From the cell containing the given text, extract its center point as (X, Y) coordinate. 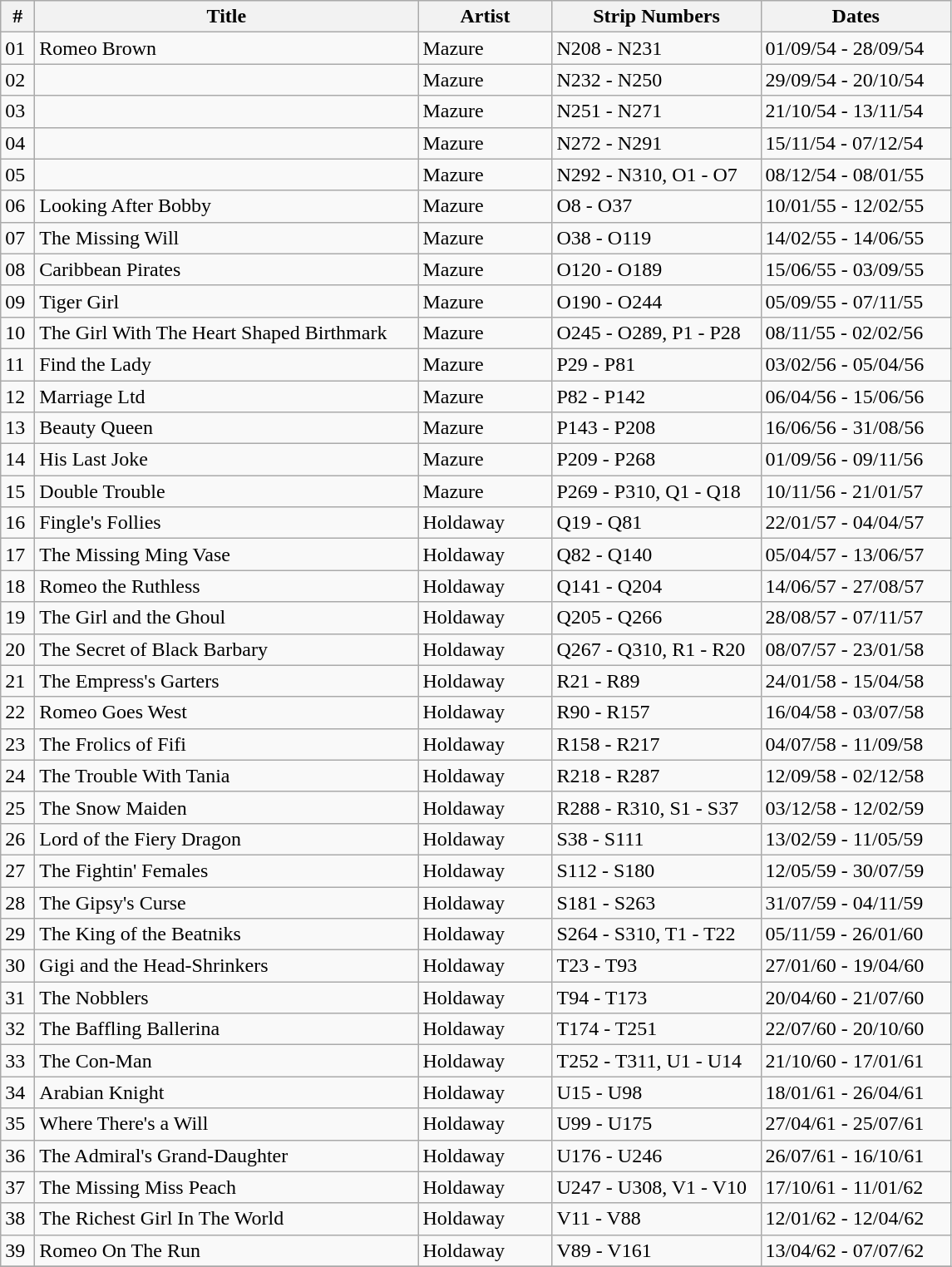
12/05/59 - 30/07/59 (856, 870)
Beauty Queen (226, 428)
16 (18, 523)
Caribbean Pirates (226, 269)
14/06/57 - 27/08/57 (856, 586)
O120 - O189 (657, 269)
Tiger Girl (226, 301)
03/12/58 - 12/02/59 (856, 807)
N251 - N271 (657, 111)
The Richest Girl In The World (226, 1219)
Dates (856, 17)
U247 - U308, V1 - V10 (657, 1187)
39 (18, 1250)
R288 - R310, S1 - S37 (657, 807)
18/01/61 - 26/04/61 (856, 1092)
18 (18, 586)
27/01/60 - 19/04/60 (856, 966)
The Snow Maiden (226, 807)
The Gipsy's Curse (226, 902)
07 (18, 238)
32 (18, 1029)
38 (18, 1219)
04/07/58 - 11/09/58 (856, 744)
34 (18, 1092)
O8 - O37 (657, 206)
Romeo On The Run (226, 1250)
25 (18, 807)
21/10/54 - 13/11/54 (856, 111)
Romeo Brown (226, 48)
24/01/58 - 15/04/58 (856, 681)
31 (18, 998)
The Empress's Garters (226, 681)
14 (18, 460)
Gigi and the Head-Shrinkers (226, 966)
The Admiral's Grand-Daughter (226, 1156)
His Last Joke (226, 460)
U176 - U246 (657, 1156)
31/07/59 - 04/11/59 (856, 902)
36 (18, 1156)
The Missing Will (226, 238)
20 (18, 649)
16/04/58 - 03/07/58 (856, 712)
O190 - O244 (657, 301)
01/09/56 - 09/11/56 (856, 460)
15/11/54 - 07/12/54 (856, 143)
P29 - P81 (657, 364)
S181 - S263 (657, 902)
15 (18, 491)
17/10/61 - 11/01/62 (856, 1187)
The Missing Miss Peach (226, 1187)
P143 - P208 (657, 428)
09 (18, 301)
06/04/56 - 15/06/56 (856, 397)
33 (18, 1061)
37 (18, 1187)
Q19 - Q81 (657, 523)
N272 - N291 (657, 143)
The Con-Man (226, 1061)
27/04/61 - 25/07/61 (856, 1124)
24 (18, 776)
17 (18, 555)
# (18, 17)
Romeo Goes West (226, 712)
Arabian Knight (226, 1092)
10 (18, 333)
P209 - P268 (657, 460)
04 (18, 143)
21/10/60 - 17/01/61 (856, 1061)
The Girl With The Heart Shaped Birthmark (226, 333)
08/07/57 - 23/01/58 (856, 649)
10/01/55 - 12/02/55 (856, 206)
Romeo the Ruthless (226, 586)
23 (18, 744)
20/04/60 - 21/07/60 (856, 998)
N292 - N310, O1 - O7 (657, 175)
22/01/57 - 04/04/57 (856, 523)
V89 - V161 (657, 1250)
S264 - S310, T1 - T22 (657, 934)
The Fightin' Females (226, 870)
Title (226, 17)
U99 - U175 (657, 1124)
01 (18, 48)
02 (18, 80)
Q205 - Q266 (657, 618)
T174 - T251 (657, 1029)
Find the Lady (226, 364)
Strip Numbers (657, 17)
15/06/55 - 03/09/55 (856, 269)
27 (18, 870)
26/07/61 - 16/10/61 (856, 1156)
21 (18, 681)
The Trouble With Tania (226, 776)
S112 - S180 (657, 870)
03 (18, 111)
12/09/58 - 02/12/58 (856, 776)
06 (18, 206)
03/02/56 - 05/04/56 (856, 364)
10/11/56 - 21/01/57 (856, 491)
29/09/54 - 20/10/54 (856, 80)
The Baffling Ballerina (226, 1029)
19 (18, 618)
U15 - U98 (657, 1092)
35 (18, 1124)
08/12/54 - 08/01/55 (856, 175)
V11 - V88 (657, 1219)
T94 - T173 (657, 998)
R218 - R287 (657, 776)
O38 - O119 (657, 238)
13/04/62 - 07/07/62 (856, 1250)
05/09/55 - 07/11/55 (856, 301)
08 (18, 269)
Where There's a Will (226, 1124)
O245 - O289, P1 - P28 (657, 333)
11 (18, 364)
The King of the Beatniks (226, 934)
T23 - T93 (657, 966)
05/04/57 - 13/06/57 (856, 555)
05/11/59 - 26/01/60 (856, 934)
T252 - T311, U1 - U14 (657, 1061)
The Missing Ming Vase (226, 555)
26 (18, 839)
Q267 - Q310, R1 - R20 (657, 649)
12 (18, 397)
S38 - S111 (657, 839)
N232 - N250 (657, 80)
Q141 - Q204 (657, 586)
28/08/57 - 07/11/57 (856, 618)
Lord of the Fiery Dragon (226, 839)
Double Trouble (226, 491)
01/09/54 - 28/09/54 (856, 48)
R158 - R217 (657, 744)
P269 - P310, Q1 - Q18 (657, 491)
R90 - R157 (657, 712)
The Girl and the Ghoul (226, 618)
12/01/62 - 12/04/62 (856, 1219)
Looking After Bobby (226, 206)
08/11/55 - 02/02/56 (856, 333)
R21 - R89 (657, 681)
05 (18, 175)
Fingle's Follies (226, 523)
22/07/60 - 20/10/60 (856, 1029)
The Secret of Black Barbary (226, 649)
P82 - P142 (657, 397)
13 (18, 428)
30 (18, 966)
The Nobblers (226, 998)
The Frolics of Fifi (226, 744)
Artist (486, 17)
28 (18, 902)
14/02/55 - 14/06/55 (856, 238)
16/06/56 - 31/08/56 (856, 428)
Q82 - Q140 (657, 555)
22 (18, 712)
13/02/59 - 11/05/59 (856, 839)
29 (18, 934)
N208 - N231 (657, 48)
Marriage Ltd (226, 397)
